Provide the (x, y) coordinate of the cell's center where the given text is located.  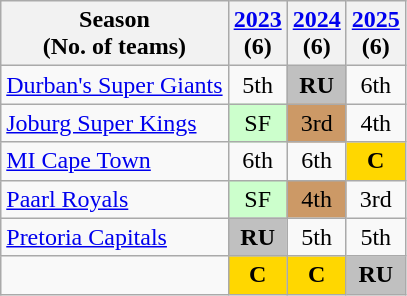
Joburg Super Kings (114, 123)
2024 (6) (316, 34)
Paarl Royals (114, 199)
Pretoria Capitals (114, 237)
Season (No. of teams) (114, 34)
2025 (6) (376, 34)
Durban's Super Giants (114, 85)
MI Cape Town (114, 161)
2023 (6) (258, 34)
